Detect which cell encompasses the target text, then output its (x, y) center coordinate. 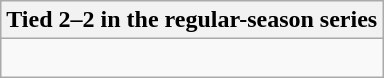
Tied 2–2 in the regular-season series (192, 20)
